Capture the cell that displays the provided text and extract its (x, y) central coordinate. 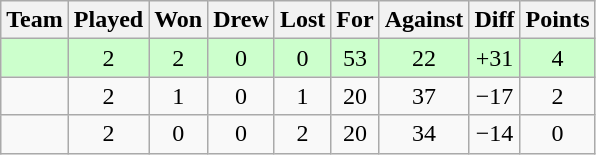
Diff (494, 20)
+31 (494, 58)
Played (108, 20)
Won (178, 20)
Team (35, 20)
−14 (494, 134)
4 (558, 58)
34 (424, 134)
37 (424, 96)
For (355, 20)
−17 (494, 96)
53 (355, 58)
Against (424, 20)
Lost (302, 20)
Drew (242, 20)
22 (424, 58)
Points (558, 20)
